Extract the [x, y] coordinate from the center of the cell holding the provided text.  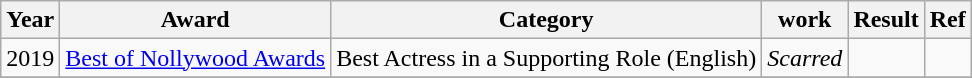
Ref [948, 20]
Best of Nollywood Awards [196, 58]
work [805, 20]
Category [546, 20]
Best Actress in a Supporting Role (English) [546, 58]
2019 [30, 58]
Award [196, 20]
Scarred [805, 58]
Result [886, 20]
Year [30, 20]
